From the cell containing the given text, extract its center point as (X, Y) coordinate. 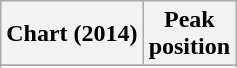
Peakposition (189, 34)
Chart (2014) (72, 34)
